For the text-containing cell, return its midpoint in [x, y] coordinate format. 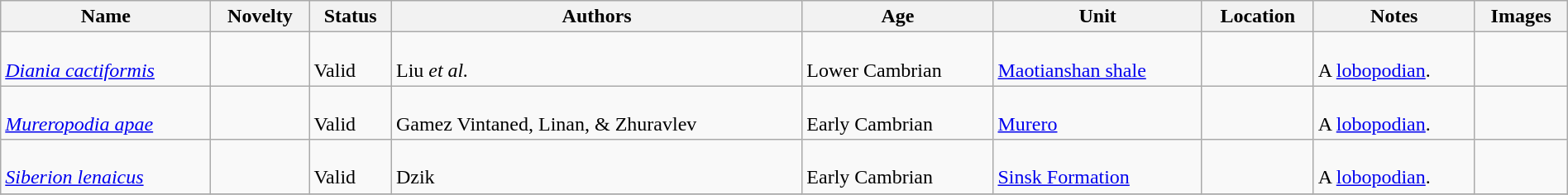
Location [1257, 17]
Gamez Vintaned, Linan, & Zhuravlev [596, 112]
Notes [1394, 17]
Mureropodia apae [106, 112]
Liu et al. [596, 59]
Status [351, 17]
Name [106, 17]
Novelty [260, 17]
Dzik [596, 167]
Maotianshan shale [1097, 59]
Lower Cambrian [898, 59]
Siberion lenaicus [106, 167]
Age [898, 17]
Diania cactiformis [106, 59]
Images [1521, 17]
Sinsk Formation [1097, 167]
Unit [1097, 17]
Murero [1097, 112]
Authors [596, 17]
